Provide the (x, y) coordinate of the cell's center where the given text is located.  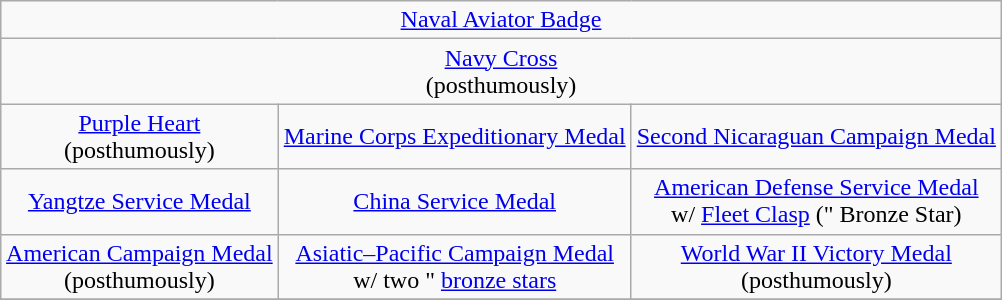
American Defense Service Medalw/ Fleet Clasp (" Bronze Star) (816, 202)
China Service Medal (454, 202)
Asiatic–Pacific Campaign Medalw/ two " bronze stars (454, 266)
Yangtze Service Medal (140, 202)
American Campaign Medal(posthumously) (140, 266)
Purple Heart(posthumously) (140, 136)
Naval Aviator Badge (502, 20)
Marine Corps Expeditionary Medal (454, 136)
Second Nicaraguan Campaign Medal (816, 136)
Navy Cross(posthumously) (502, 72)
World War II Victory Medal(posthumously) (816, 266)
